Return [x, y] of the center of cell containing provided text 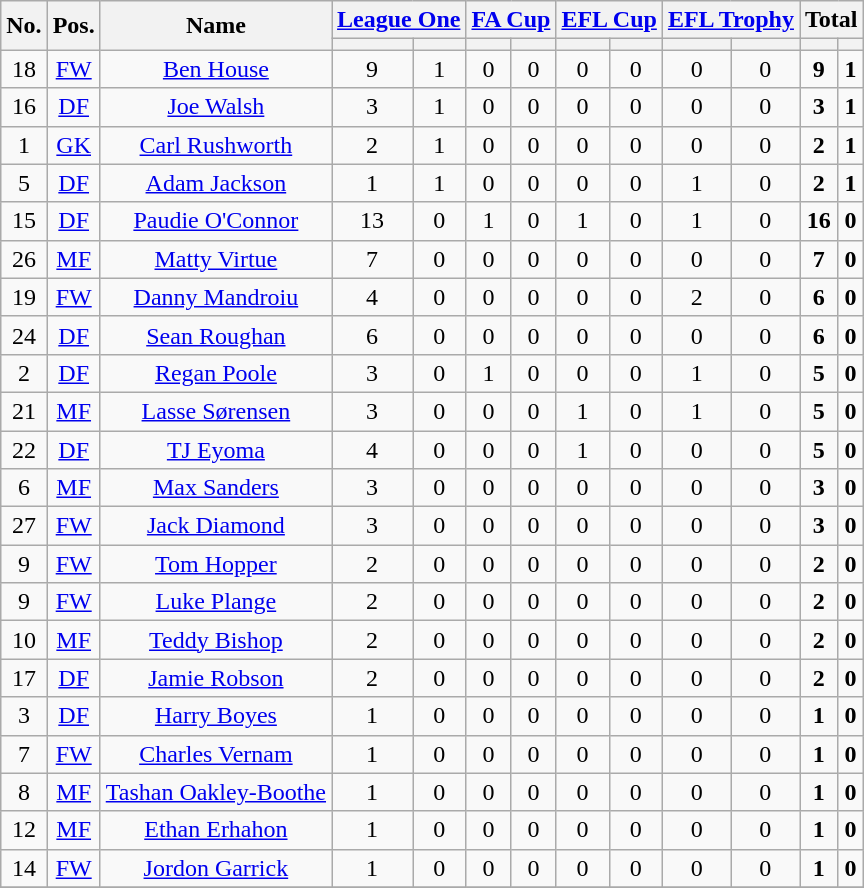
Ben House [216, 69]
14 [24, 868]
Ethan Erhahon [216, 830]
Total [832, 20]
EFL Cup [609, 20]
15 [24, 221]
8 [24, 792]
10 [24, 640]
Max Sanders [216, 488]
26 [24, 259]
Jordon Garrick [216, 868]
22 [24, 449]
Adam Jackson [216, 183]
Lasse Sørensen [216, 411]
FA Cup [511, 20]
19 [24, 297]
Danny Mandroiu [216, 297]
Jack Diamond [216, 526]
Jamie Robson [216, 678]
24 [24, 335]
17 [24, 678]
27 [24, 526]
Carl Rushworth [216, 145]
Luke Plange [216, 602]
Regan Poole [216, 373]
No. [24, 26]
League One [399, 20]
Joe Walsh [216, 107]
18 [24, 69]
13 [372, 221]
Pos. [74, 26]
Teddy Bishop [216, 640]
21 [24, 411]
Charles Vernam [216, 754]
GK [74, 145]
12 [24, 830]
TJ Eyoma [216, 449]
Name [216, 26]
Harry Boyes [216, 716]
Sean Roughan [216, 335]
Tashan Oakley-Boothe [216, 792]
EFL Trophy [730, 20]
Matty Virtue [216, 259]
Paudie O'Connor [216, 221]
Tom Hopper [216, 564]
